From the cell containing the given text, extract its center point as (X, Y) coordinate. 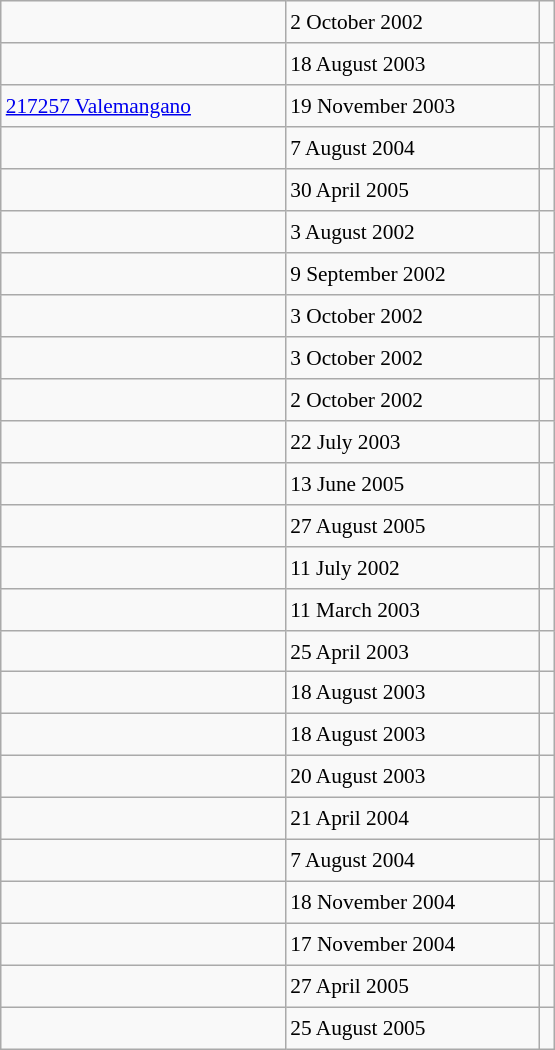
13 June 2005 (412, 483)
17 November 2004 (412, 945)
27 April 2005 (412, 986)
21 April 2004 (412, 819)
18 November 2004 (412, 903)
19 November 2003 (412, 106)
217257 Valemangano (143, 106)
20 August 2003 (412, 777)
30 April 2005 (412, 190)
3 August 2002 (412, 232)
22 July 2003 (412, 441)
11 July 2002 (412, 567)
25 April 2003 (412, 651)
25 August 2005 (412, 1028)
9 September 2002 (412, 274)
11 March 2003 (412, 609)
27 August 2005 (412, 525)
